Scan for the cell matching the given text and deliver its [x, y] coordinate at center. 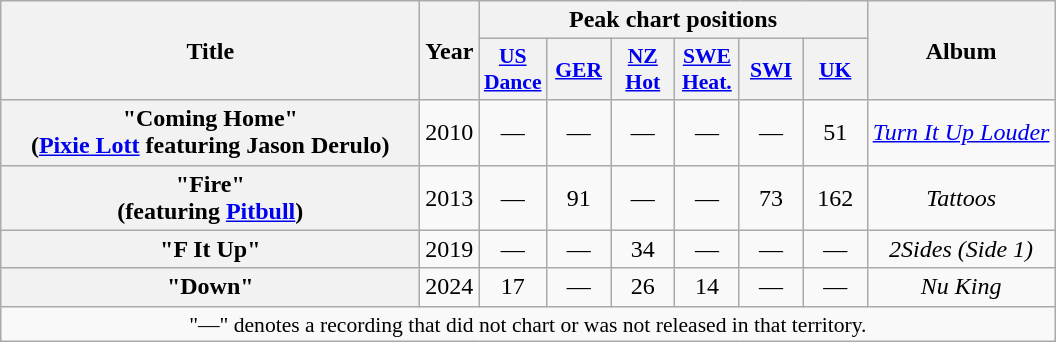
2Sides (Side 1) [961, 249]
"Down" [210, 287]
GER [579, 70]
"—" denotes a recording that did not chart or was not released in that territory. [528, 324]
14 [707, 287]
Peak chart positions [673, 20]
"Coming Home"(Pixie Lott featuring Jason Derulo) [210, 132]
SWI [771, 70]
UK [835, 70]
17 [513, 287]
Title [210, 50]
91 [579, 198]
34 [643, 249]
2010 [450, 132]
2024 [450, 287]
Year [450, 50]
SWEHeat. [707, 70]
Album [961, 50]
Nu King [961, 287]
2013 [450, 198]
73 [771, 198]
26 [643, 287]
51 [835, 132]
2019 [450, 249]
Turn It Up Louder [961, 132]
"F It Up" [210, 249]
Tattoos [961, 198]
"Fire"(featuring Pitbull) [210, 198]
NZHot [643, 70]
162 [835, 198]
USDance [513, 70]
